Scan for the cell matching the given text and deliver its (X, Y) coordinate at center. 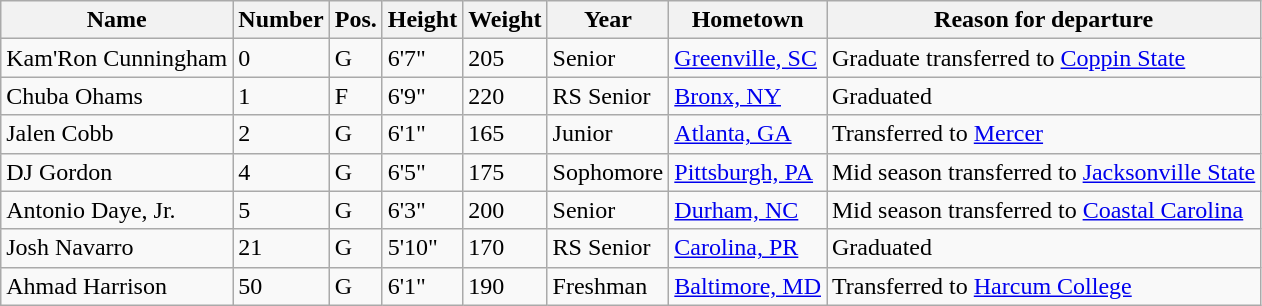
Ahmad Harrison (117, 286)
Weight (505, 20)
0 (281, 58)
21 (281, 248)
Transferred to Mercer (1043, 134)
Reason for departure (1043, 20)
Josh Navarro (117, 248)
4 (281, 172)
220 (505, 96)
Graduate transferred to Coppin State (1043, 58)
Mid season transferred to Coastal Carolina (1043, 210)
5 (281, 210)
Year (608, 20)
Name (117, 20)
Pittsburgh, PA (748, 172)
1 (281, 96)
190 (505, 286)
Durham, NC (748, 210)
Transferred to Harcum College (1043, 286)
Freshman (608, 286)
200 (505, 210)
175 (505, 172)
Mid season transferred to Jacksonville State (1043, 172)
Height (422, 20)
5'10" (422, 248)
Jalen Cobb (117, 134)
Baltimore, MD (748, 286)
Greenville, SC (748, 58)
Chuba Ohams (117, 96)
Bronx, NY (748, 96)
Number (281, 20)
Antonio Daye, Jr. (117, 210)
50 (281, 286)
6'9" (422, 96)
Kam'Ron Cunningham (117, 58)
F (356, 96)
205 (505, 58)
6'7" (422, 58)
2 (281, 134)
6'3" (422, 210)
Carolina, PR (748, 248)
Sophomore (608, 172)
165 (505, 134)
170 (505, 248)
Hometown (748, 20)
Junior (608, 134)
DJ Gordon (117, 172)
6'5" (422, 172)
Pos. (356, 20)
Atlanta, GA (748, 134)
